Return [x, y] of the center of cell containing provided text 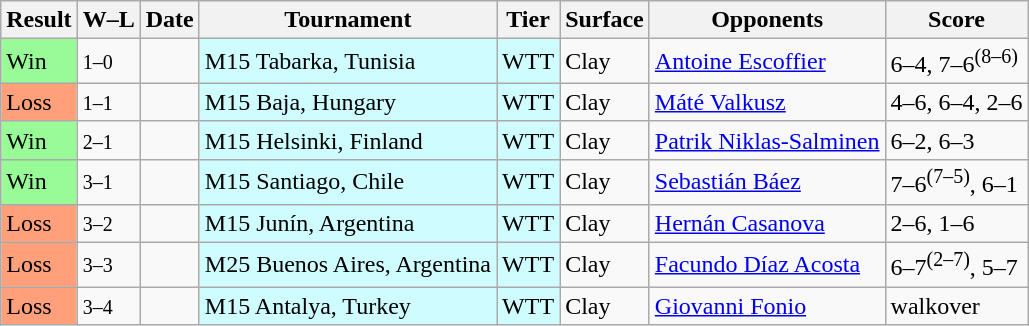
Date [170, 20]
Score [956, 20]
Surface [605, 20]
M15 Santiago, Chile [348, 182]
Giovanni Fonio [767, 306]
W–L [108, 20]
M15 Baja, Hungary [348, 102]
Tournament [348, 20]
M15 Junín, Argentina [348, 223]
Antoine Escoffier [767, 62]
M25 Buenos Aires, Argentina [348, 264]
Tier [528, 20]
4–6, 6–4, 2–6 [956, 102]
Facundo Díaz Acosta [767, 264]
walkover [956, 306]
1–0 [108, 62]
Hernán Casanova [767, 223]
3–4 [108, 306]
3–1 [108, 182]
Opponents [767, 20]
Patrik Niklas-Salminen [767, 140]
M15 Helsinki, Finland [348, 140]
Sebastián Báez [767, 182]
M15 Tabarka, Tunisia [348, 62]
3–3 [108, 264]
Result [39, 20]
1–1 [108, 102]
7–6(7–5), 6–1 [956, 182]
Máté Valkusz [767, 102]
6–7(2–7), 5–7 [956, 264]
2–6, 1–6 [956, 223]
3–2 [108, 223]
M15 Antalya, Turkey [348, 306]
6–4, 7–6(8–6) [956, 62]
2–1 [108, 140]
6–2, 6–3 [956, 140]
